Scan for the cell matching the given text and deliver its [x, y] coordinate at center. 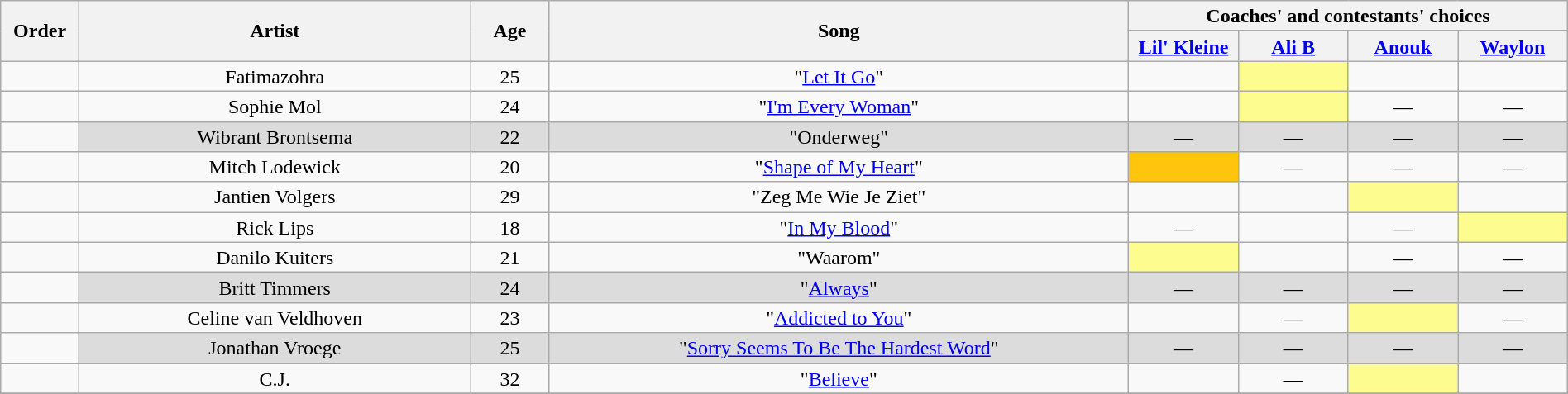
Jantien Volgers [275, 197]
Britt Timmers [275, 287]
Artist [275, 31]
"Zeg Me Wie Je Ziet" [839, 197]
22 [509, 137]
32 [509, 378]
C.J. [275, 378]
29 [509, 197]
20 [509, 167]
"In My Blood" [839, 228]
Sophie Mol [275, 106]
"Let It Go" [839, 76]
Age [509, 31]
21 [509, 258]
Fatimazohra [275, 76]
Order [40, 31]
23 [509, 317]
Lil' Kleine [1184, 46]
Danilo Kuiters [275, 258]
Wibrant Brontsema [275, 137]
Mitch Lodewick [275, 167]
"Addicted to You" [839, 317]
"Sorry Seems To Be The Hardest Word" [839, 349]
"Shape of My Heart" [839, 167]
Celine van Veldhoven [275, 317]
"Onderweg" [839, 137]
Song [839, 31]
Coaches' and contestants' choices [1348, 17]
Waylon [1513, 46]
Jonathan Vroege [275, 349]
"I'm Every Woman" [839, 106]
"Believe" [839, 378]
Rick Lips [275, 228]
18 [509, 228]
"Always" [839, 287]
"Waarom" [839, 258]
Ali B [1293, 46]
Anouk [1403, 46]
